For the text-containing cell, return its midpoint in [X, Y] coordinate format. 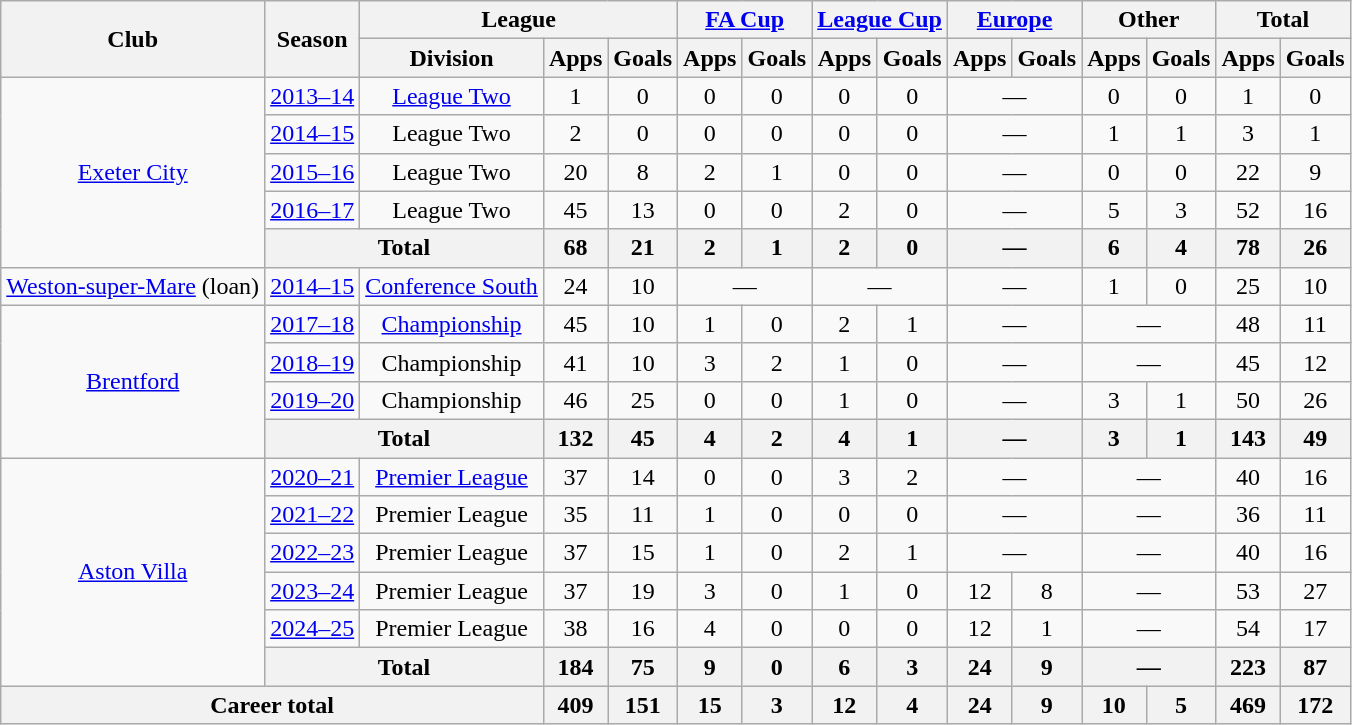
2017–18 [312, 324]
409 [575, 705]
Weston-super-Mare (loan) [133, 286]
53 [1248, 591]
2016–17 [312, 210]
Brentford [133, 381]
78 [1248, 248]
19 [643, 591]
184 [575, 667]
143 [1248, 438]
14 [643, 477]
League [519, 20]
League Cup [880, 20]
46 [575, 400]
49 [1315, 438]
22 [1248, 172]
469 [1248, 705]
2013–14 [312, 96]
87 [1315, 667]
54 [1248, 629]
27 [1315, 591]
Division [452, 58]
Exeter City [133, 172]
172 [1315, 705]
21 [643, 248]
2024–25 [312, 629]
36 [1248, 515]
2023–24 [312, 591]
38 [575, 629]
35 [575, 515]
223 [1248, 667]
2018–19 [312, 362]
2015–16 [312, 172]
41 [575, 362]
52 [1248, 210]
Other [1149, 20]
Conference South [452, 286]
50 [1248, 400]
48 [1248, 324]
20 [575, 172]
151 [643, 705]
2019–20 [312, 400]
2021–22 [312, 515]
Europe [1014, 20]
Season [312, 39]
Club [133, 39]
Aston Villa [133, 572]
Career total [272, 705]
2022–23 [312, 553]
2020–21 [312, 477]
132 [575, 438]
13 [643, 210]
68 [575, 248]
75 [643, 667]
FA Cup [745, 20]
17 [1315, 629]
